Search for the cell housing the specified text and yield its (x, y) center coordinate. 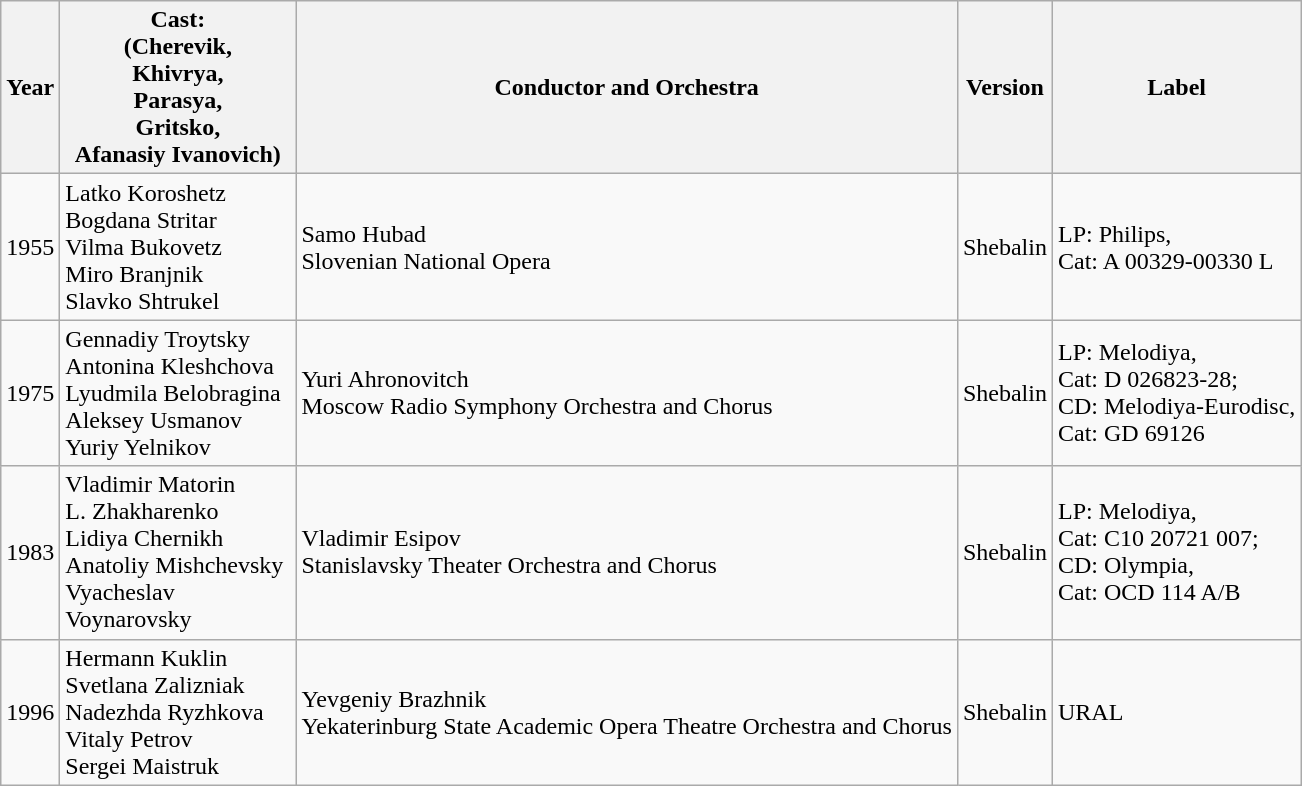
Version (1004, 88)
Hermann KuklinSvetlana ZalizniakNadezhda RyzhkovaVitaly PetrovSergei Maistruk (178, 712)
Gennadiy TroytskyAntonina KleshchovaLyudmila BelobraginaAleksey UsmanovYuriy Yelnikov (178, 393)
Latko KoroshetzBogdana StritarVilma BukovetzMiro BranjnikSlavko Shtrukel (178, 247)
Year (30, 88)
1996 (30, 712)
LP: Melodiya,Cat: C10 20721 007;CD: Olympia,Cat: OCD 114 A/B (1176, 552)
Conductor and Orchestra (627, 88)
LP: Philips,Cat: A 00329-00330 L (1176, 247)
1955 (30, 247)
Vladimir EsipovStanislavsky Theater Orchestra and Chorus (627, 552)
Vladimir MatorinL. ZhakharenkoLidiya ChernikhAnatoliy MishchevskyVyacheslav Voynarovsky (178, 552)
Yevgeniy BrazhnikYekaterinburg State Academic Opera Theatre Orchestra and Chorus (627, 712)
Yuri AhronovitchMoscow Radio Symphony Orchestra and Chorus (627, 393)
LP: Melodiya,Cat: D 026823-28;CD: Melodiya-Eurodisc,Cat: GD 69126 (1176, 393)
1983 (30, 552)
URAL (1176, 712)
Label (1176, 88)
1975 (30, 393)
Samo HubadSlovenian National Opera (627, 247)
Cast:(Cherevik,Khivrya,Parasya,Gritsko,Afanasiy Ivanovich) (178, 88)
